Determine the (X, Y) coordinate at the center of the cell enclosing the given text.  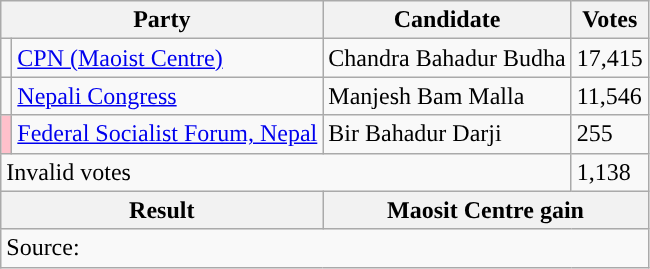
Nepali Congress (168, 96)
Result (162, 210)
Invalid votes (286, 172)
Candidate (447, 20)
Maosit Centre gain (486, 210)
Federal Socialist Forum, Nepal (168, 134)
Source: (324, 248)
17,415 (610, 58)
1,138 (610, 172)
Manjesh Bam Malla (447, 96)
11,546 (610, 96)
Bir Bahadur Darji (447, 134)
Votes (610, 20)
255 (610, 134)
Chandra Bahadur Budha (447, 58)
Party (162, 20)
CPN (Maoist Centre) (168, 58)
